Output the (X, Y) coordinate of the center of the cell containing the given text.  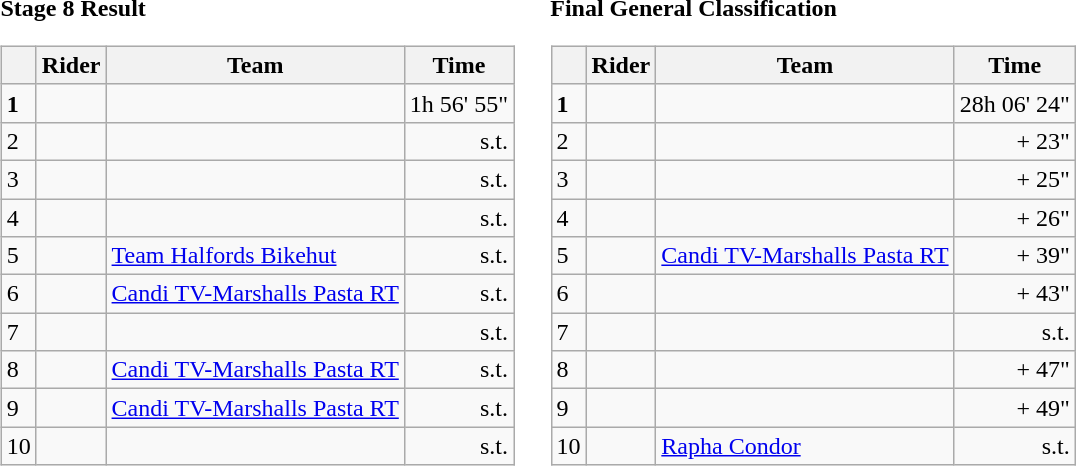
Team Halfords Bikehut (255, 256)
+ 39" (1014, 256)
1h 56' 55" (458, 103)
+ 43" (1014, 294)
+ 26" (1014, 217)
28h 06' 24" (1014, 103)
+ 47" (1014, 370)
Rapha Condor (805, 446)
+ 49" (1014, 408)
+ 23" (1014, 141)
+ 25" (1014, 179)
